Provide the (X, Y) coordinate of the cell's center where the given text is located.  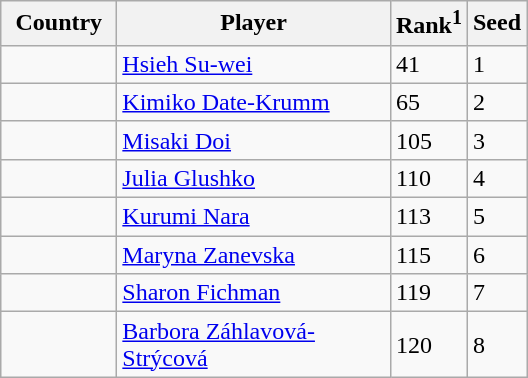
Kurumi Nara (254, 217)
Country (59, 24)
Player (254, 24)
115 (428, 255)
Hsieh Su-wei (254, 64)
Maryna Zanevska (254, 255)
7 (496, 293)
Barbora Záhlavová-Strýcová (254, 344)
Kimiko Date-Krumm (254, 102)
Misaki Doi (254, 140)
3 (496, 140)
119 (428, 293)
Sharon Fichman (254, 293)
105 (428, 140)
8 (496, 344)
6 (496, 255)
120 (428, 344)
1 (496, 64)
5 (496, 217)
110 (428, 178)
113 (428, 217)
4 (496, 178)
Julia Glushko (254, 178)
41 (428, 64)
2 (496, 102)
Rank1 (428, 24)
Seed (496, 24)
65 (428, 102)
